Locate the cell with the specified text and output its (x, y) center coordinate. 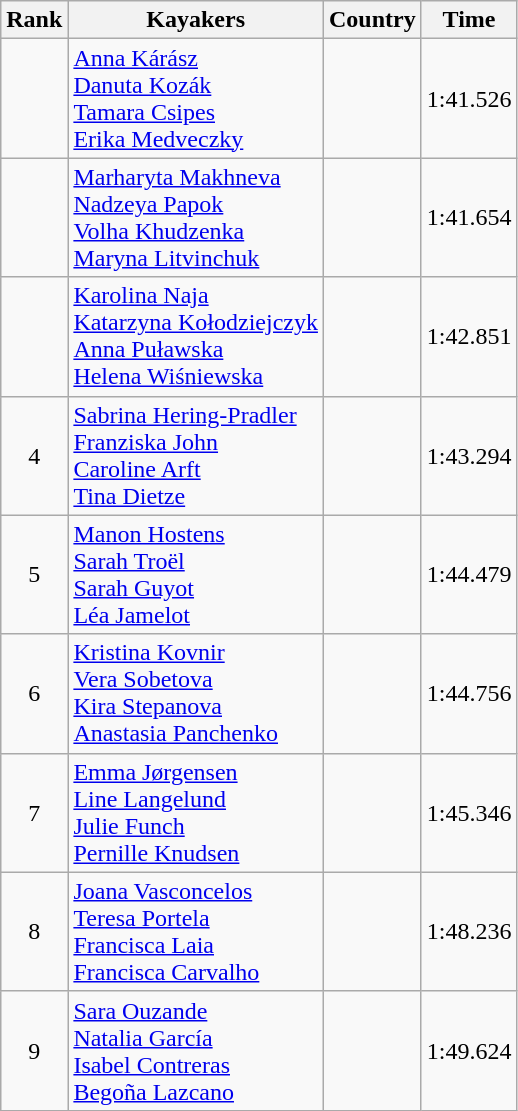
7 (34, 812)
1:43.294 (469, 456)
1:44.479 (469, 574)
Emma JørgensenLine LangelundJulie FunchPernille Knudsen (196, 812)
1:42.851 (469, 336)
Sabrina Hering-PradlerFranziska JohnCaroline ArftTina Dietze (196, 456)
1:44.756 (469, 694)
6 (34, 694)
8 (34, 932)
Manon HostensSarah TroëlSarah GuyotLéa Jamelot (196, 574)
9 (34, 1050)
4 (34, 456)
Time (469, 20)
Sara OuzandeNatalia GarcíaIsabel ContrerasBegoña Lazcano (196, 1050)
1:49.624 (469, 1050)
1:41.654 (469, 218)
Rank (34, 20)
Kristina KovnirVera SobetovaKira StepanovaAnastasia Panchenko (196, 694)
1:48.236 (469, 932)
1:45.346 (469, 812)
Anna KárászDanuta KozákTamara CsipesErika Medveczky (196, 98)
Kayakers (196, 20)
1:41.526 (469, 98)
Joana VasconcelosTeresa PortelaFrancisca LaiaFrancisca Carvalho (196, 932)
5 (34, 574)
Marharyta MakhnevaNadzeya PapokVolha KhudzenkaMaryna Litvinchuk (196, 218)
Country (372, 20)
Karolina NajaKatarzyna KołodziejczykAnna PuławskaHelena Wiśniewska (196, 336)
